Output the [x, y] coordinate of the center of the cell containing the given text.  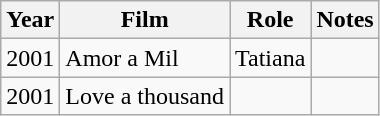
Year [30, 20]
Amor a Mil [145, 58]
Tatiana [270, 58]
Notes [345, 20]
Film [145, 20]
Love a thousand [145, 96]
Role [270, 20]
